Provide the [x, y] coordinate of the cell's center where the given text is located.  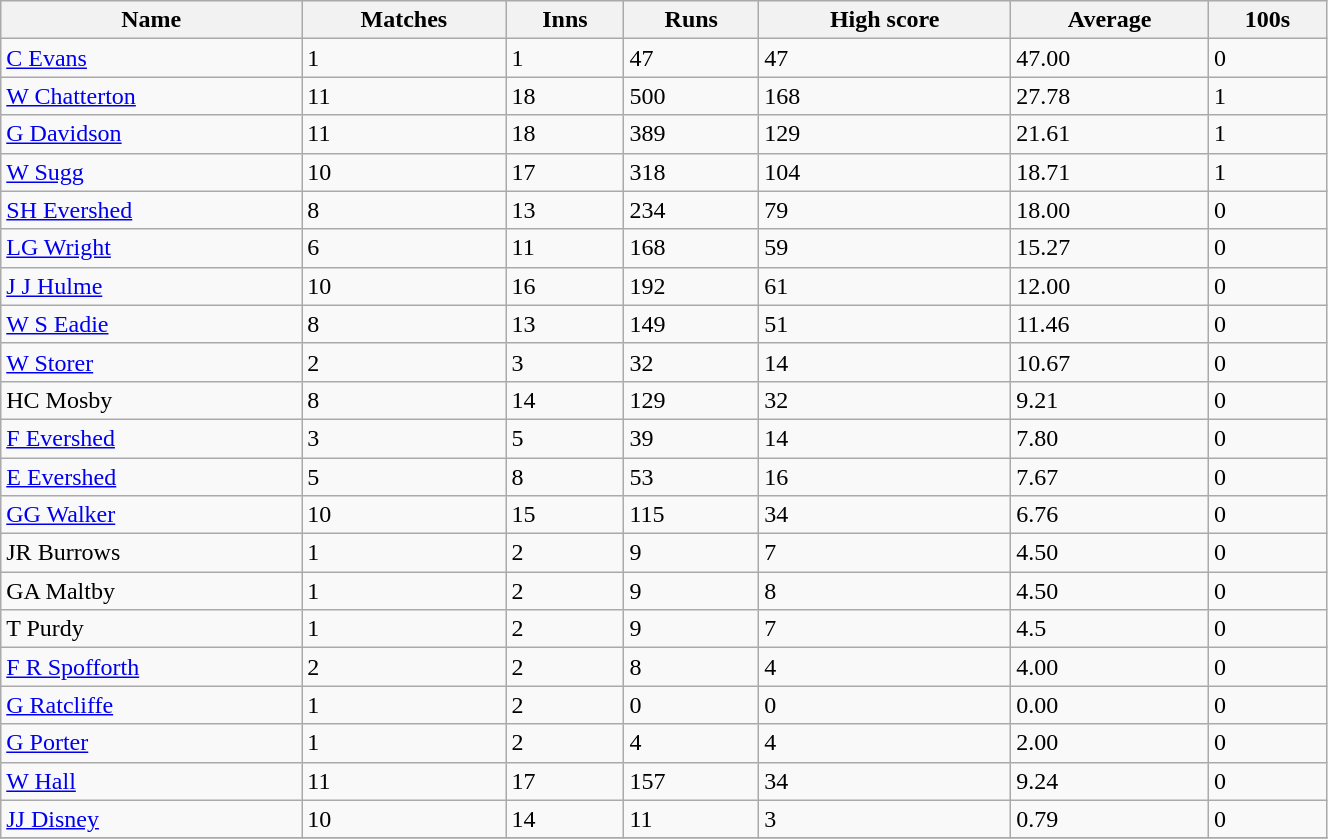
12.00 [1110, 286]
LG Wright [152, 248]
10.67 [1110, 362]
51 [885, 324]
6 [404, 248]
Runs [692, 20]
GG Walker [152, 515]
104 [885, 172]
HC Mosby [152, 400]
389 [692, 134]
59 [885, 248]
Average [1110, 20]
G Ratcliffe [152, 705]
100s [1267, 20]
0.00 [1110, 705]
61 [885, 286]
15 [565, 515]
9.21 [1110, 400]
C Evans [152, 58]
SH Evershed [152, 210]
W S Eadie [152, 324]
18.71 [1110, 172]
T Purdy [152, 629]
High score [885, 20]
7.80 [1110, 438]
GA Maltby [152, 591]
21.61 [1110, 134]
192 [692, 286]
JR Burrows [152, 553]
15.27 [1110, 248]
2.00 [1110, 743]
79 [885, 210]
4.5 [1110, 629]
39 [692, 438]
318 [692, 172]
7.67 [1110, 477]
18.00 [1110, 210]
Matches [404, 20]
JJ Disney [152, 819]
6.76 [1110, 515]
500 [692, 96]
115 [692, 515]
149 [692, 324]
W Sugg [152, 172]
W Chatterton [152, 96]
G Davidson [152, 134]
53 [692, 477]
234 [692, 210]
J J Hulme [152, 286]
F Evershed [152, 438]
W Hall [152, 781]
G Porter [152, 743]
Name [152, 20]
Inns [565, 20]
11.46 [1110, 324]
W Storer [152, 362]
0.79 [1110, 819]
F R Spofforth [152, 667]
E Evershed [152, 477]
9.24 [1110, 781]
4.00 [1110, 667]
47.00 [1110, 58]
157 [692, 781]
27.78 [1110, 96]
